Extract the (X, Y) coordinate from the center of the cell holding the provided text.  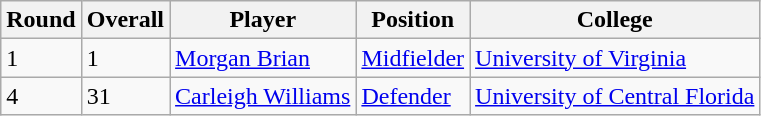
4 (41, 96)
College (615, 20)
Morgan Brian (263, 58)
University of Central Florida (615, 96)
Overall (125, 20)
Defender (413, 96)
Midfielder (413, 58)
University of Virginia (615, 58)
31 (125, 96)
Carleigh Williams (263, 96)
Player (263, 20)
Round (41, 20)
Position (413, 20)
